Locate the cell with the specified text and output its (X, Y) center coordinate. 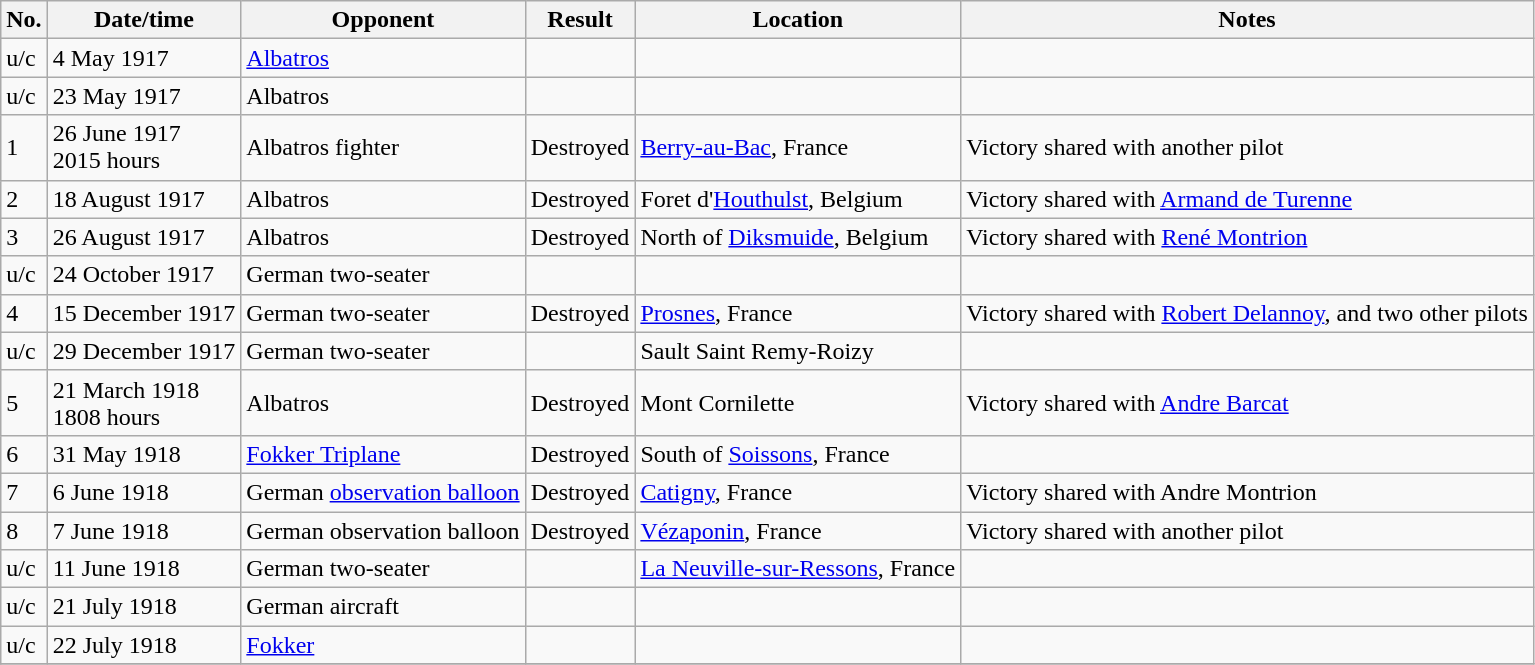
Catigny, France (798, 492)
German aircraft (383, 607)
3 (24, 237)
26 August 1917 (144, 237)
Albatros fighter (383, 148)
26 June 19172015 hours (144, 148)
Date/time (144, 20)
5 (24, 402)
6 June 1918 (144, 492)
23 May 1917 (144, 96)
Victory shared with Robert Delannoy, and two other pilots (1248, 313)
Foret d'Houthulst, Belgium (798, 199)
4 May 1917 (144, 58)
Result (580, 20)
21 March 19181808 hours (144, 402)
21 July 1918 (144, 607)
Notes (1248, 20)
7 June 1918 (144, 531)
Victory shared with Armand de Turenne (1248, 199)
18 August 1917 (144, 199)
North of Diksmuide, Belgium (798, 237)
6 (24, 454)
Victory shared with René Montrion (1248, 237)
4 (24, 313)
2 (24, 199)
22 July 1918 (144, 645)
No. (24, 20)
Mont Cornilette (798, 402)
Vézaponin, France (798, 531)
South of Soissons, France (798, 454)
1 (24, 148)
Prosnes, France (798, 313)
Fokker (383, 645)
Berry-au-Bac, France (798, 148)
La Neuville-sur-Ressons, France (798, 569)
11 June 1918 (144, 569)
29 December 1917 (144, 351)
Fokker Triplane (383, 454)
31 May 1918 (144, 454)
15 December 1917 (144, 313)
Opponent (383, 20)
Victory shared with Andre Montrion (1248, 492)
Location (798, 20)
Sault Saint Remy-Roizy (798, 351)
Victory shared with Andre Barcat (1248, 402)
7 (24, 492)
24 October 1917 (144, 275)
8 (24, 531)
